Identify which cell holds the provided text, then report its (X, Y) central coordinate. 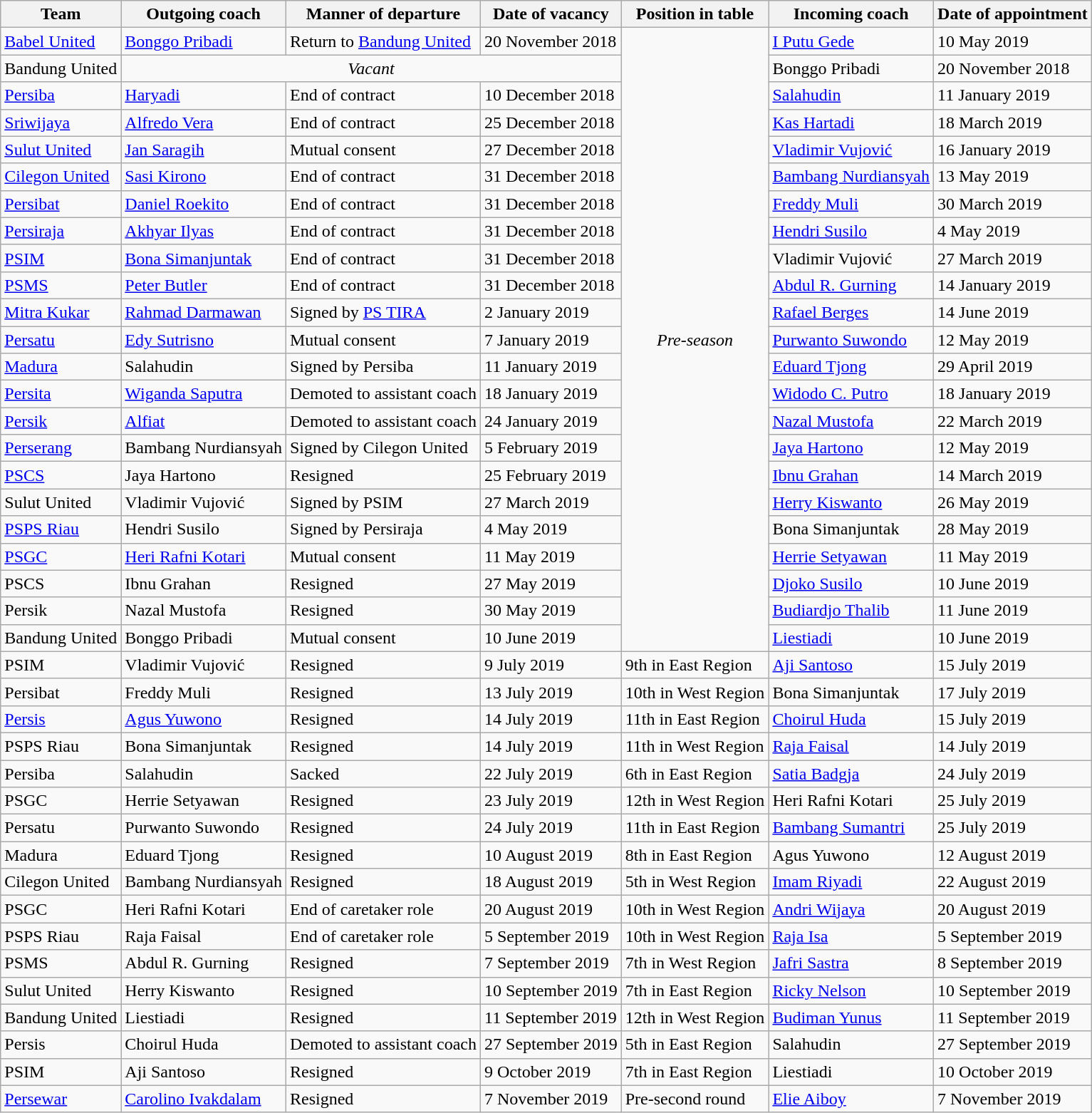
18 August 2019 (551, 882)
14 June 2019 (1013, 312)
27 May 2019 (551, 584)
27 December 2018 (551, 150)
Perserang (61, 448)
Alfredo Vera (204, 123)
Daniel Roekito (204, 204)
Ricky Nelson (851, 990)
9 October 2019 (551, 1072)
Team (61, 14)
Kas Hartadi (851, 123)
22 July 2019 (551, 773)
Andri Wijaya (851, 909)
8th in East Region (695, 855)
5 February 2019 (551, 448)
22 March 2019 (1013, 421)
Imam Riyadi (851, 882)
Rafael Berges (851, 312)
Return to Bandung United (383, 41)
5th in East Region (695, 1045)
25 February 2019 (551, 475)
Babel United (61, 41)
Signed by PS TIRA (383, 312)
Bambang Sumantri (851, 828)
11th in West Region (695, 746)
Haryadi (204, 95)
Persita (61, 394)
14 March 2019 (1013, 475)
16 January 2019 (1013, 150)
Signed by Persiraja (383, 529)
Manner of departure (383, 14)
Edy Sutrisno (204, 340)
Satia Badgja (851, 773)
Position in table (695, 14)
7 September 2019 (551, 963)
Elie Aiboy (851, 1099)
Wiganda Saputra (204, 394)
9 July 2019 (551, 665)
26 May 2019 (1013, 502)
10 October 2019 (1013, 1072)
Rahmad Darmawan (204, 312)
Alfiat (204, 421)
13 July 2019 (551, 692)
Akhyar Ilyas (204, 231)
Outgoing coach (204, 14)
10 August 2019 (551, 855)
Sasi Kirono (204, 177)
Raja Isa (851, 936)
28 May 2019 (1013, 529)
13 May 2019 (1013, 177)
Jafri Sastra (851, 963)
I Putu Gede (851, 41)
Persewar (61, 1099)
Carolino Ivakdalam (204, 1099)
5th in West Region (695, 882)
Signed by Cilegon United (383, 448)
25 December 2018 (551, 123)
18 March 2019 (1013, 123)
Date of vacancy (551, 14)
7 January 2019 (551, 340)
Mitra Kukar (61, 312)
Pre-season (695, 339)
Widodo C. Putro (851, 394)
2 January 2019 (551, 312)
Vacant (371, 68)
7th in West Region (695, 963)
6th in East Region (695, 773)
11 June 2019 (1013, 611)
10 December 2018 (551, 95)
14 January 2019 (1013, 285)
Pre-second round (695, 1099)
Peter Butler (204, 285)
17 July 2019 (1013, 692)
30 March 2019 (1013, 204)
30 May 2019 (551, 611)
23 July 2019 (551, 801)
10 May 2019 (1013, 41)
22 August 2019 (1013, 882)
Date of appointment (1013, 14)
Signed by Persiba (383, 367)
Budiman Yunus (851, 1018)
Sacked (383, 773)
8 September 2019 (1013, 963)
Jan Saragih (204, 150)
Signed by PSIM (383, 502)
Incoming coach (851, 14)
29 April 2019 (1013, 367)
24 January 2019 (551, 421)
Persiraja (61, 231)
12 August 2019 (1013, 855)
Budiardjo Thalib (851, 611)
9th in East Region (695, 665)
Djoko Susilo (851, 584)
Sriwijaya (61, 123)
